Provide the (x, y) coordinate of the cell's center where the given text is located.  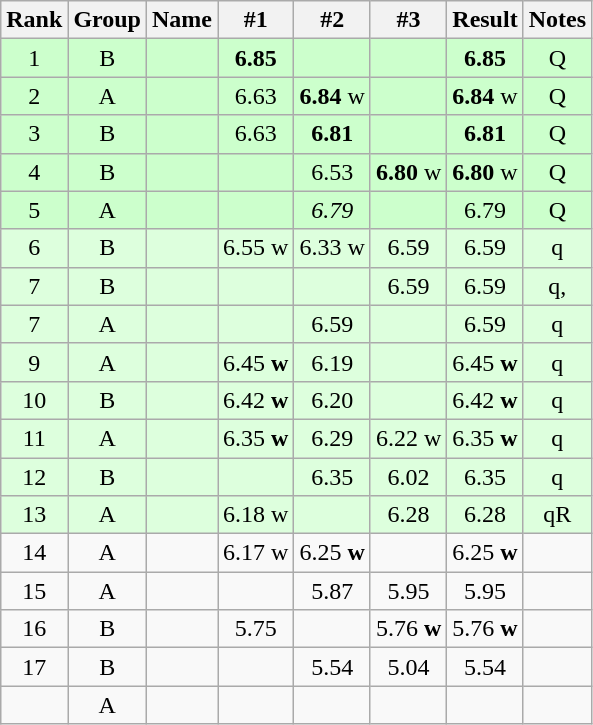
9 (34, 362)
#3 (408, 20)
6.33 w (332, 248)
14 (34, 553)
3 (34, 134)
#2 (332, 20)
Name (182, 20)
Result (485, 20)
10 (34, 400)
6.02 (408, 477)
#1 (256, 20)
6.29 (332, 438)
6.20 (332, 400)
4 (34, 172)
2 (34, 96)
Rank (34, 20)
11 (34, 438)
15 (34, 591)
6.18 w (256, 515)
6.19 (332, 362)
17 (34, 667)
5 (34, 210)
q, (557, 286)
6.55 w (256, 248)
1 (34, 58)
13 (34, 515)
5.87 (332, 591)
Notes (557, 20)
6.22 w (408, 438)
6.53 (332, 172)
Group (108, 20)
12 (34, 477)
6.17 w (256, 553)
5.75 (256, 629)
16 (34, 629)
5.04 (408, 667)
6 (34, 248)
qR (557, 515)
